Search for the cell housing the specified text and yield its (x, y) center coordinate. 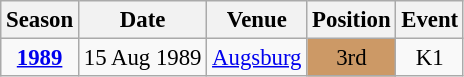
Date (142, 20)
K1 (430, 58)
Venue (257, 20)
15 Aug 1989 (142, 58)
1989 (40, 58)
Position (352, 20)
3rd (352, 58)
Augsburg (257, 58)
Season (40, 20)
Event (430, 20)
